Pinpoint the cell where the given text exists, returning its [x, y] midpoint coordinate. 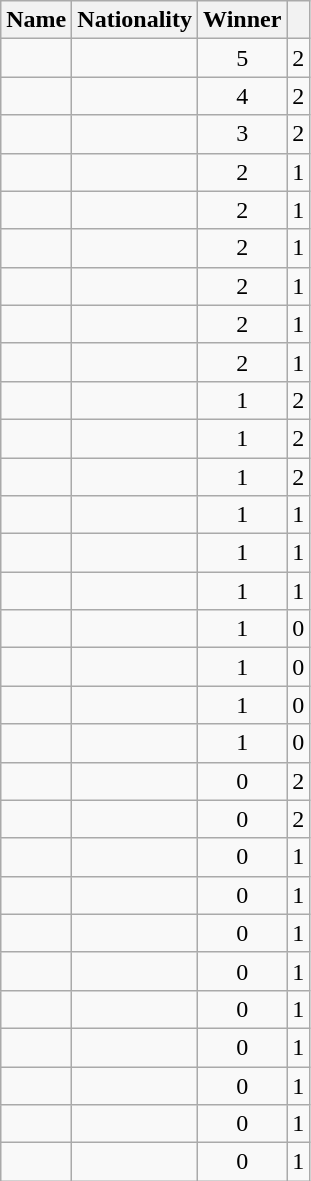
Winner [242, 20]
Nationality [135, 20]
3 [242, 134]
5 [242, 58]
4 [242, 96]
Name [36, 20]
